Provide the [X, Y] coordinate of the cell's center where the given text is located.  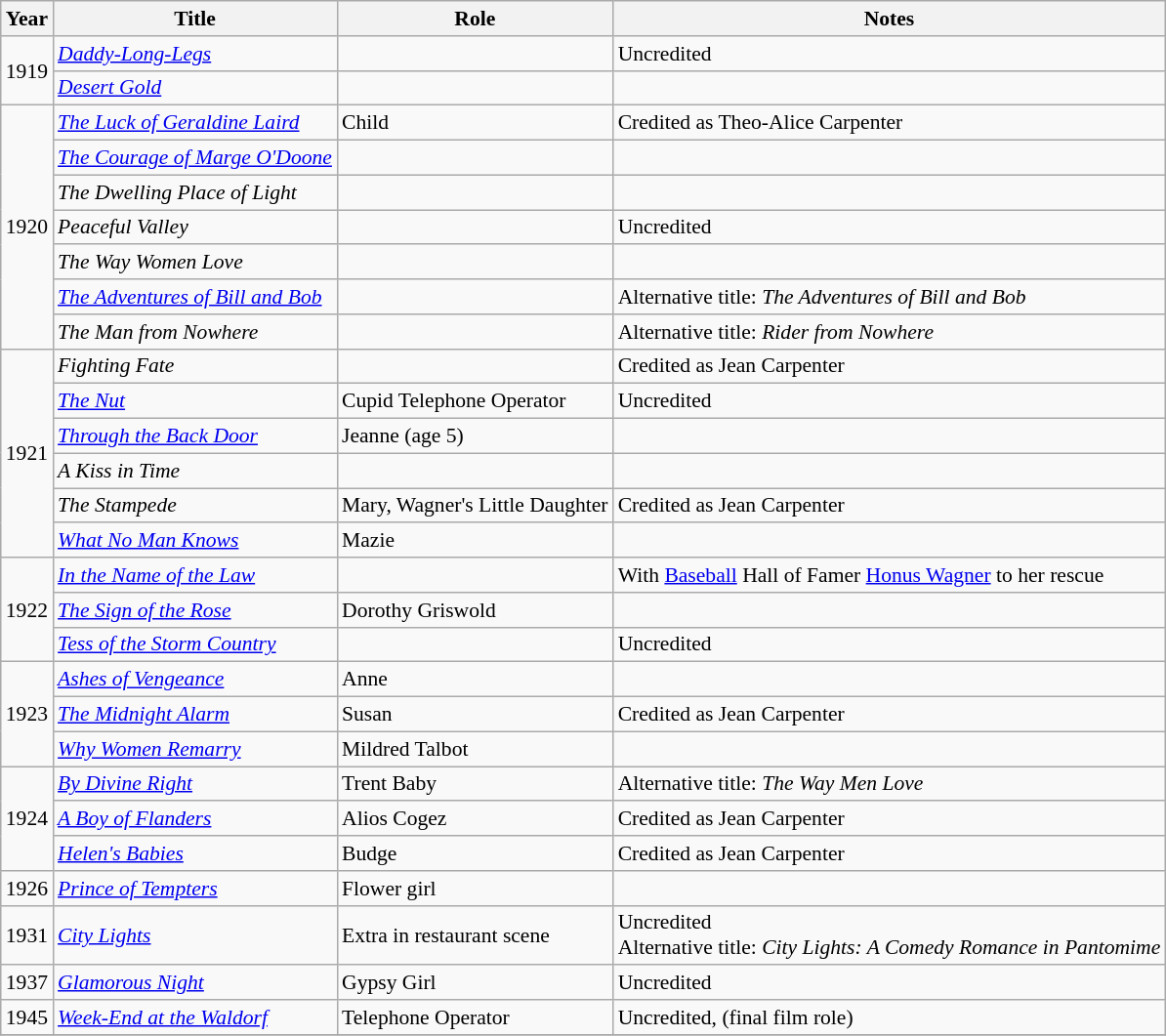
Role [475, 19]
The Adventures of Bill and Bob [195, 297]
Gypsy Girl [475, 983]
Uncredited, (final film role) [890, 1017]
Glamorous Night [195, 983]
Peaceful Valley [195, 228]
With Baseball Hall of Famer Honus Wagner to her rescue [890, 575]
City Lights [195, 935]
Anne [475, 680]
The Way Women Love [195, 263]
1920 [27, 227]
Desert Gold [195, 88]
Mildred Talbot [475, 749]
1926 [27, 889]
A Boy of Flanders [195, 819]
Tess of the Storm Country [195, 644]
Alternative title: The Way Men Love [890, 784]
1921 [27, 453]
UncreditedAlternative title: City Lights: A Comedy Romance in Pantomime [890, 935]
Trent Baby [475, 784]
Helen's Babies [195, 853]
In the Name of the Law [195, 575]
The Stampede [195, 506]
The Luck of Geraldine Laird [195, 123]
Notes [890, 19]
1924 [27, 818]
Alios Cogez [475, 819]
Telephone Operator [475, 1017]
Child [475, 123]
By Divine Right [195, 784]
Ashes of Vengeance [195, 680]
Why Women Remarry [195, 749]
Title [195, 19]
The Sign of the Rose [195, 610]
Susan [475, 715]
1937 [27, 983]
Prince of Tempters [195, 889]
Week-End at the Waldorf [195, 1017]
Daddy-Long-Legs [195, 54]
The Midnight Alarm [195, 715]
Alternative title: Rider from Nowhere [890, 332]
Mazie [475, 541]
Extra in restaurant scene [475, 935]
Budge [475, 853]
1945 [27, 1017]
Fighting Fate [195, 366]
1922 [27, 609]
The Man from Nowhere [195, 332]
What No Man Knows [195, 541]
A Kiss in Time [195, 471]
1931 [27, 935]
Mary, Wagner's Little Daughter [475, 506]
Flower girl [475, 889]
Cupid Telephone Operator [475, 401]
Credited as Theo-Alice Carpenter [890, 123]
Alternative title: The Adventures of Bill and Bob [890, 297]
Jeanne (age 5) [475, 436]
Year [27, 19]
1923 [27, 715]
1919 [27, 70]
The Courage of Marge O'Doone [195, 158]
Dorothy Griswold [475, 610]
The Dwelling Place of Light [195, 192]
The Nut [195, 401]
Through the Back Door [195, 436]
